Capture the cell that displays the provided text and extract its [X, Y] central coordinate. 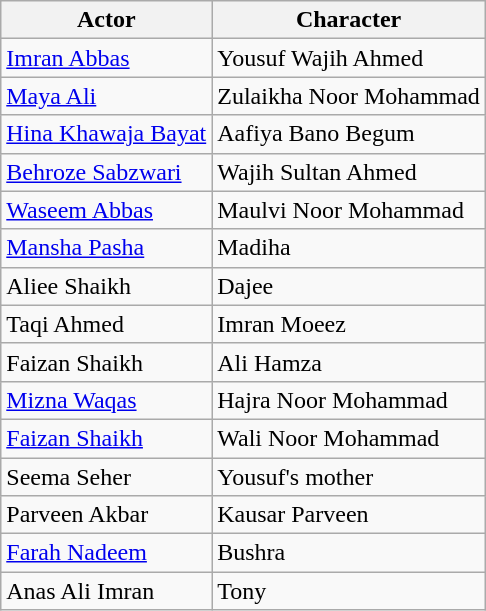
Wali Noor Mohammad [349, 438]
Maya Ali [106, 96]
Imran Abbas [106, 58]
Anas Ali Imran [106, 591]
Imran Moeez [349, 324]
Taqi Ahmed [106, 324]
Waseem Abbas [106, 210]
Farah Nadeem [106, 553]
Kausar Parveen [349, 515]
Actor [106, 20]
Tony [349, 591]
Behroze Sabzwari [106, 172]
Bushra [349, 553]
Wajih Sultan Ahmed [349, 172]
Mansha Pasha [106, 248]
Hina Khawaja Bayat [106, 134]
Mizna Waqas [106, 400]
Ali Hamza [349, 362]
Aafiya Bano Begum [349, 134]
Yousuf Wajih Ahmed [349, 58]
Maulvi Noor Mohammad [349, 210]
Hajra Noor Mohammad [349, 400]
Character [349, 20]
Seema Seher [106, 477]
Yousuf's mother [349, 477]
Zulaikha Noor Mohammad [349, 96]
Dajee [349, 286]
Parveen Akbar [106, 515]
Madiha [349, 248]
Aliee Shaikh [106, 286]
